Find where the given text appears and provide that cell's center as [X, Y] coordinate. 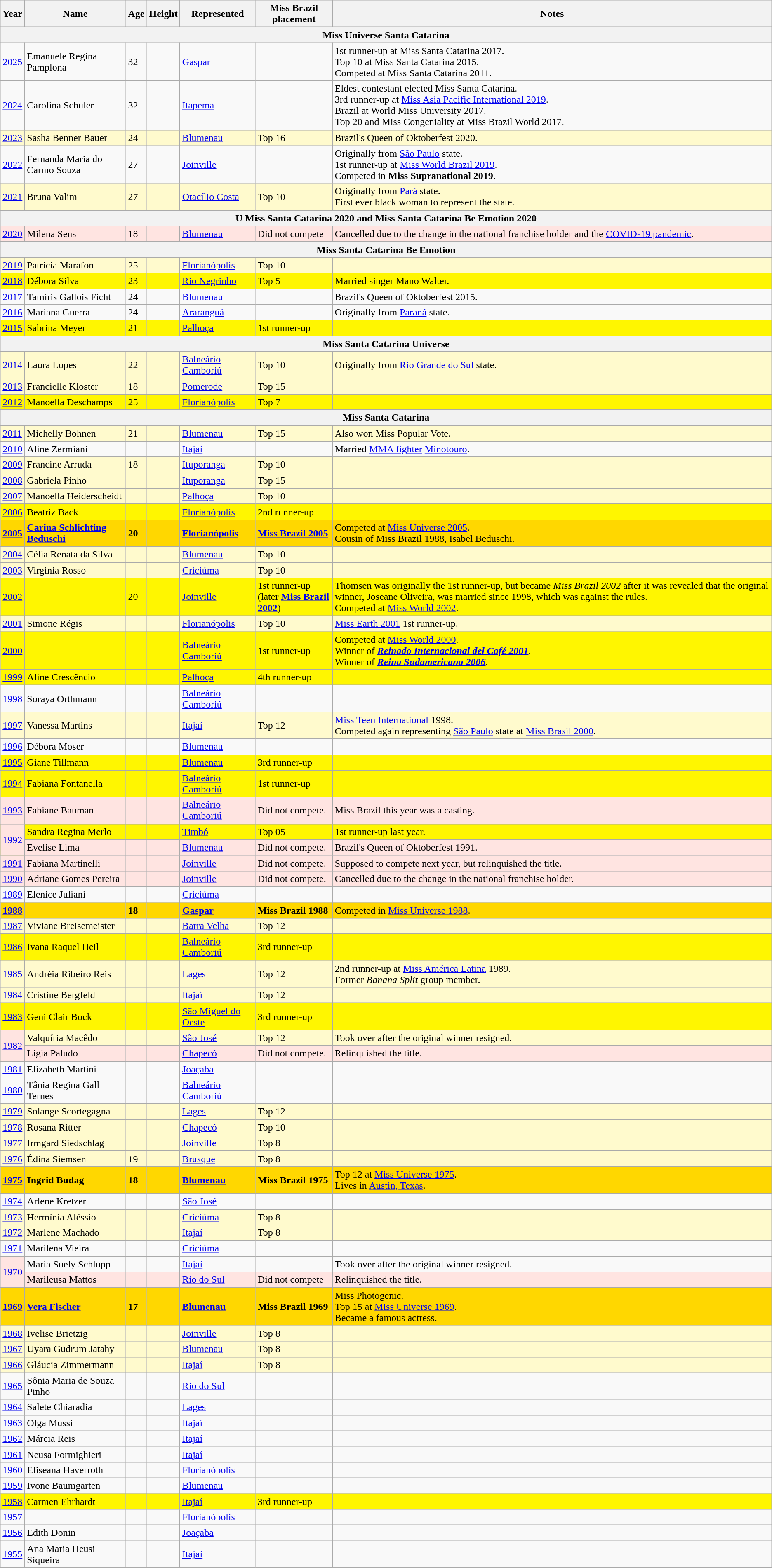
Top 05 [294, 832]
1987 [12, 926]
1982 [12, 1046]
Fabiana Fontanella [75, 783]
Year [12, 14]
Sandra Regina Merlo [75, 832]
Originally from São Paulo state.1st runner-up at Miss World Brazil 2019.Competed in Miss Supranational 2019. [552, 165]
Age [136, 14]
Márcia Reis [75, 1439]
Manoella Deschamps [75, 402]
Adriane Gomes Pereira [75, 879]
2nd runner-up [294, 512]
2000 [12, 651]
Célia Renata da Silva [75, 554]
Name [75, 14]
2008 [12, 480]
Uyara Gudrum Jatahy [75, 1349]
Otacílio Costa [218, 197]
1961 [12, 1454]
22 [136, 365]
Maria Suely Schlupp [75, 1264]
Notes [552, 14]
Aline Zermiani [75, 449]
Timbó [218, 832]
Edith Donin [75, 1533]
Fernanda Maria do Carmo Souza [75, 165]
Débora Moser [75, 747]
Ivelise Brietzig [75, 1333]
1997 [12, 726]
Supposed to compete next year, but relinquished the title. [552, 863]
2015 [12, 328]
Laura Lopes [75, 365]
Milena Sens [75, 234]
19 [136, 1159]
Irmgard Siedschlag [75, 1143]
1960 [12, 1470]
Elizabeth Martini [75, 1069]
1964 [12, 1407]
2010 [12, 449]
2013 [12, 386]
Miss Brazil this year was a casting. [552, 811]
Valquíria Macêdo [75, 1038]
Michelly Bohnen [75, 433]
Arlene Kretzer [75, 1201]
Evelise Lima [75, 847]
Hermínia Aléssio [75, 1217]
23 [136, 281]
Vanessa Martins [75, 726]
1st runner-up last year. [552, 832]
1969 [12, 1307]
2011 [12, 433]
1958 [12, 1501]
Eliseana Haverroth [75, 1470]
2021 [12, 197]
Cancelled due to the change in the national franchise holder. [552, 879]
1975 [12, 1180]
Competed at Miss Universe 2005.Cousin of Miss Brazil 1988, Isabel Beduschi. [552, 533]
1967 [12, 1349]
1955 [12, 1554]
Barra Velha [218, 926]
Ivone Baumgarten [75, 1486]
1981 [12, 1069]
Married MMA fighter Minotouro. [552, 449]
Miss Santa Catarina [386, 418]
Salete Chiaradia [75, 1407]
Gabriela Pinho [75, 480]
Araranguá [218, 313]
Miss Santa Catarina Universe [386, 344]
Virginia Rosso [75, 570]
2004 [12, 554]
Fabiana Martinelli [75, 863]
Simone Régis [75, 624]
Mariana Guerra [75, 313]
Brazil's Queen of Oktoberfest 2015. [552, 296]
Marilena Vieira [75, 1248]
Sônia Maria de Souza Pinho [75, 1386]
Cristine Bergfeld [75, 995]
2017 [12, 296]
2nd runner-up at Miss América Latina 1989.Former Banana Split group member. [552, 974]
2007 [12, 496]
2014 [12, 365]
2006 [12, 512]
Originally from Pará state.First ever black woman to represent the state. [552, 197]
Represented [218, 14]
1977 [12, 1143]
1986 [12, 947]
Geni Clair Bock [75, 1017]
Also won Miss Popular Vote. [552, 433]
4th runner-up [294, 677]
Francine Arruda [75, 465]
Rosana Ritter [75, 1127]
Ingrid Budag [75, 1180]
Andréia Ribeiro Reis [75, 974]
Carolina Schuler [75, 106]
17 [136, 1307]
Miss Brazil 2005 [294, 533]
1973 [12, 1217]
Height [163, 14]
Giane Tillmann [75, 762]
1971 [12, 1248]
São Miguel do Oeste [218, 1017]
Miss Teen International 1998.Competed again representing São Paulo state at Miss Brasil 2000. [552, 726]
Miss Brazil 1969 [294, 1307]
Fabiane Bauman [75, 811]
Carmen Ehrhardt [75, 1501]
Francielle Kloster [75, 386]
1985 [12, 974]
2025 [12, 62]
1976 [12, 1159]
Carina Schlichting Beduschi [75, 533]
1983 [12, 1017]
2020 [12, 234]
1994 [12, 783]
Édina Siemsen [75, 1159]
Brazil's Queen of Oktoberfest 1991. [552, 847]
Sasha Benner Bauer [75, 138]
2001 [12, 624]
Bruna Valim [75, 197]
Top 7 [294, 402]
Pomerode [218, 386]
Soraya Orthmann [75, 698]
Brusque [218, 1159]
1979 [12, 1112]
1968 [12, 1333]
1965 [12, 1386]
1996 [12, 747]
1991 [12, 863]
2019 [12, 265]
Rio Negrinho [218, 281]
Manoella Heiderscheidt [75, 496]
Ivana Raquel Heil [75, 947]
1972 [12, 1233]
2012 [12, 402]
1998 [12, 698]
Marlene Machado [75, 1233]
Cancelled due to the change in the national franchise holder and the COVID-19 pandemic. [552, 234]
Solange Scortegagna [75, 1112]
Brazil's Queen of Oktoberfest 2020. [552, 138]
Olga Mussi [75, 1423]
Top 5 [294, 281]
Sabrina Meyer [75, 328]
1984 [12, 995]
Competed at Miss World 2000.Winner of Reinado Internacional del Café 2001.Winner of Reina Sudamericana 2006. [552, 651]
Originally from Rio Grande do Sul state. [552, 365]
1990 [12, 879]
2002 [12, 597]
Miss Santa Catarina Be Emotion [386, 249]
Elenice Juliani [75, 894]
Miss Photogenic.Top 15 at Miss Universe 1969.Became a famous actress. [552, 1307]
1980 [12, 1090]
2023 [12, 138]
2005 [12, 533]
Tânia Regina Gall Ternes [75, 1090]
2003 [12, 570]
2018 [12, 281]
1978 [12, 1127]
2009 [12, 465]
1959 [12, 1486]
1963 [12, 1423]
Miss Universe Santa Catarina [386, 35]
Top 12 at Miss Universe 1975.Lives in Austin, Texas. [552, 1180]
Lígia Paludo [75, 1053]
1957 [12, 1517]
Gláucia Zimmermann [75, 1365]
1966 [12, 1365]
1974 [12, 1201]
2016 [12, 313]
1962 [12, 1439]
Viviane Breisemeister [75, 926]
Top 16 [294, 138]
1st runner-up(later Miss Brazil 2002) [294, 597]
2024 [12, 106]
Ana Maria Heusi Siqueira [75, 1554]
1999 [12, 677]
Married singer Mano Walter. [552, 281]
Miss Brazil placement [294, 14]
1st runner-up at Miss Santa Catarina 2017.Top 10 at Miss Santa Catarina 2015.Competed at Miss Santa Catarina 2011. [552, 62]
Miss Brazil 1988 [294, 910]
Marileusa Mattos [75, 1280]
1995 [12, 762]
1989 [12, 894]
Competed in Miss Universe 1988. [552, 910]
1992 [12, 839]
U Miss Santa Catarina 2020 and Miss Santa Catarina Be Emotion 2020 [386, 218]
1956 [12, 1533]
Tamíris Gallois Ficht [75, 296]
2022 [12, 165]
Emanuele Regina Pamplona [75, 62]
1988 [12, 910]
Patrícia Marafon [75, 265]
Miss Earth 2001 1st runner-up. [552, 624]
Beatriz Back [75, 512]
1970 [12, 1272]
Miss Brazil 1975 [294, 1180]
Aline Crescêncio [75, 677]
Itapema [218, 106]
Originally from Paraná state. [552, 313]
Débora Silva [75, 281]
Vera Fischer [75, 1307]
1993 [12, 811]
Neusa Formighieri [75, 1454]
